Return the [X, Y] coordinate for the center point of the cell that contains the specified text.  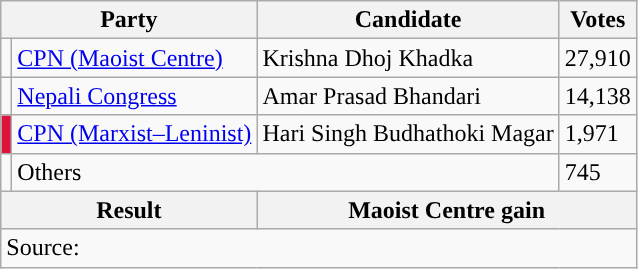
14,138 [598, 96]
745 [598, 172]
Source: [319, 248]
27,910 [598, 58]
CPN (Marxist–Leninist) [134, 134]
Votes [598, 20]
Amar Prasad Bhandari [408, 96]
CPN (Maoist Centre) [134, 58]
Others [286, 172]
Candidate [408, 20]
Party [129, 20]
Krishna Dhoj Khadka [408, 58]
Maoist Centre gain [446, 210]
Hari Singh Budhathoki Magar [408, 134]
1,971 [598, 134]
Result [129, 210]
Nepali Congress [134, 96]
